Locate the cell with the specified text and output its [x, y] center coordinate. 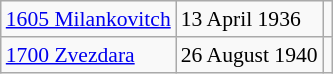
26 August 1940 [250, 55]
1605 Milankovitch [88, 19]
1700 Zvezdara [88, 55]
13 April 1936 [250, 19]
